Output the [X, Y] coordinate of the center of the cell containing the given text.  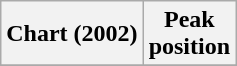
Chart (2002) [72, 34]
Peakposition [189, 34]
